Provide the (x, y) coordinate of the cell's center where the given text is located.  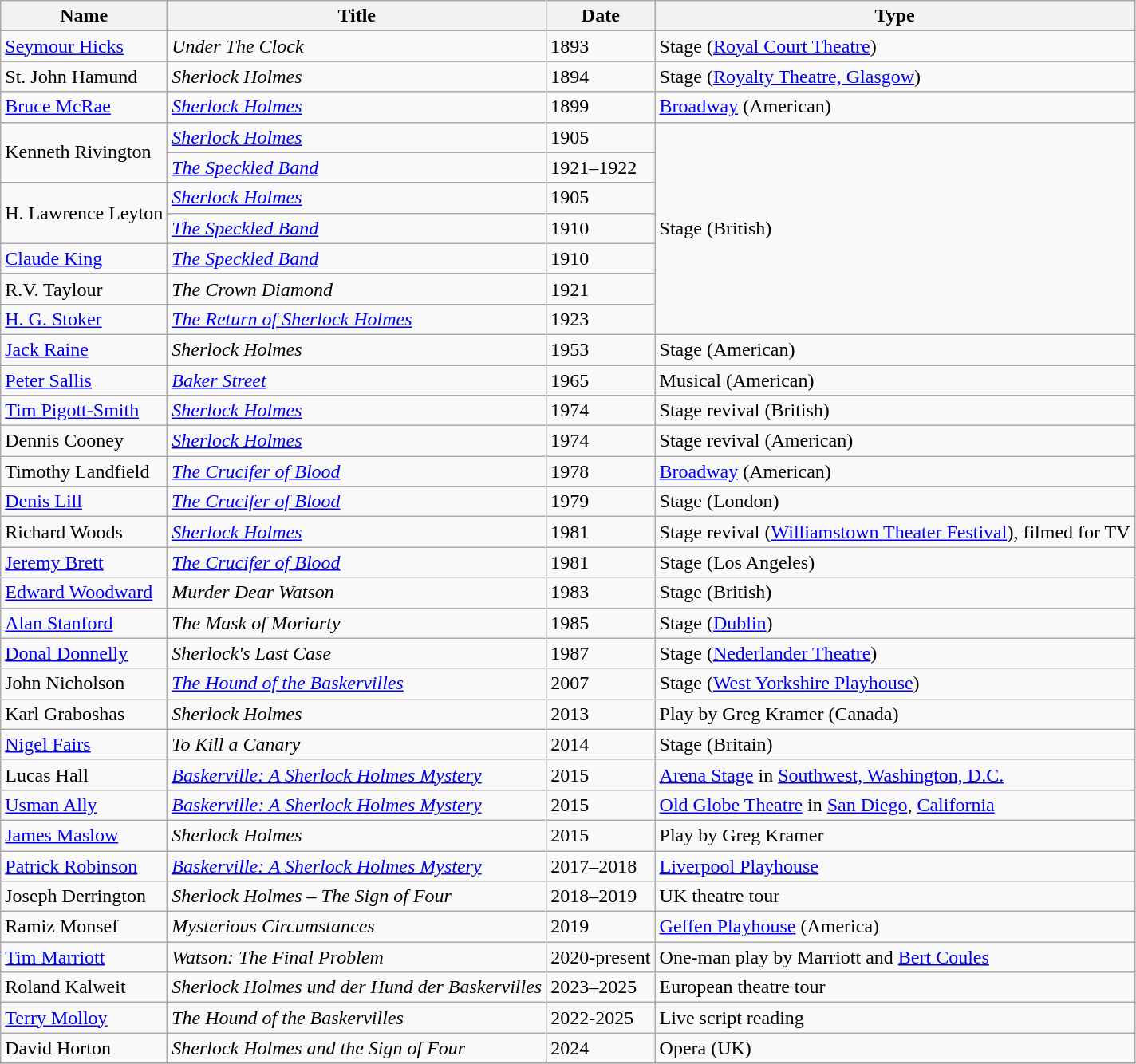
Lucas Hall (85, 774)
Murder Dear Watson (357, 593)
Stage (Royalty Theatre, Glasgow) (895, 77)
Tim Marriott (85, 957)
1987 (601, 653)
1985 (601, 623)
Nigel Fairs (85, 744)
Karl Graboshas (85, 714)
Claude King (85, 258)
Baker Street (357, 380)
2013 (601, 714)
To Kill a Canary (357, 744)
Jeremy Brett (85, 562)
John Nicholson (85, 684)
Edward Woodward (85, 593)
Timothy Landfield (85, 471)
Date (601, 16)
Old Globe Theatre in San Diego, California (895, 805)
Mysterious Circumstances (357, 927)
2017–2018 (601, 865)
UK theatre tour (895, 897)
Stage (London) (895, 502)
St. John Hamund (85, 77)
1983 (601, 593)
H. G. Stoker (85, 319)
One-man play by Marriott and Bert Coules (895, 957)
1979 (601, 502)
Stage (Dublin) (895, 623)
Peter Sallis (85, 380)
Jack Raine (85, 349)
Play by Greg Kramer (Canada) (895, 714)
Title (357, 16)
2022-2025 (601, 1018)
Geffen Playhouse (America) (895, 927)
Play by Greg Kramer (895, 835)
Usman Ally (85, 805)
2024 (601, 1048)
Donal Donnelly (85, 653)
Name (85, 16)
1921 (601, 289)
1978 (601, 471)
Ramiz Monsef (85, 927)
Stage (Britain) (895, 744)
Sherlock Holmes and the Sign of Four (357, 1048)
The Mask of Moriarty (357, 623)
1899 (601, 107)
2019 (601, 927)
Stage (American) (895, 349)
Arena Stage in Southwest, Washington, D.C. (895, 774)
Bruce McRae (85, 107)
Seymour Hicks (85, 46)
Sherlock's Last Case (357, 653)
Live script reading (895, 1018)
James Maslow (85, 835)
2020-present (601, 957)
Stage revival (American) (895, 441)
Denis Lill (85, 502)
H. Lawrence Leyton (85, 213)
Richard Woods (85, 532)
Stage (Royal Court Theatre) (895, 46)
Musical (American) (895, 380)
Dennis Cooney (85, 441)
Roland Kalweit (85, 987)
Opera (UK) (895, 1048)
2018–2019 (601, 897)
The Crown Diamond (357, 289)
The Return of Sherlock Holmes (357, 319)
Stage (Nederlander Theatre) (895, 653)
2023–2025 (601, 987)
Stage (West Yorkshire Playhouse) (895, 684)
Kenneth Rivington (85, 152)
2007 (601, 684)
Stage revival (British) (895, 411)
1894 (601, 77)
R.V. Taylour (85, 289)
Stage (Los Angeles) (895, 562)
1953 (601, 349)
Stage revival (Williamstown Theater Festival), filmed for TV (895, 532)
Sherlock Holmes und der Hund der Baskervilles (357, 987)
Terry Molloy (85, 1018)
Tim Pigott-Smith (85, 411)
1893 (601, 46)
1965 (601, 380)
Sherlock Holmes – The Sign of Four (357, 897)
Alan Stanford (85, 623)
Type (895, 16)
Liverpool Playhouse (895, 865)
David Horton (85, 1048)
2014 (601, 744)
1921–1922 (601, 167)
Patrick Robinson (85, 865)
Joseph Derrington (85, 897)
Watson: The Final Problem (357, 957)
Under The Clock (357, 46)
European theatre tour (895, 987)
1923 (601, 319)
